Determine the [X, Y] coordinate at the center of the cell enclosing the given text.  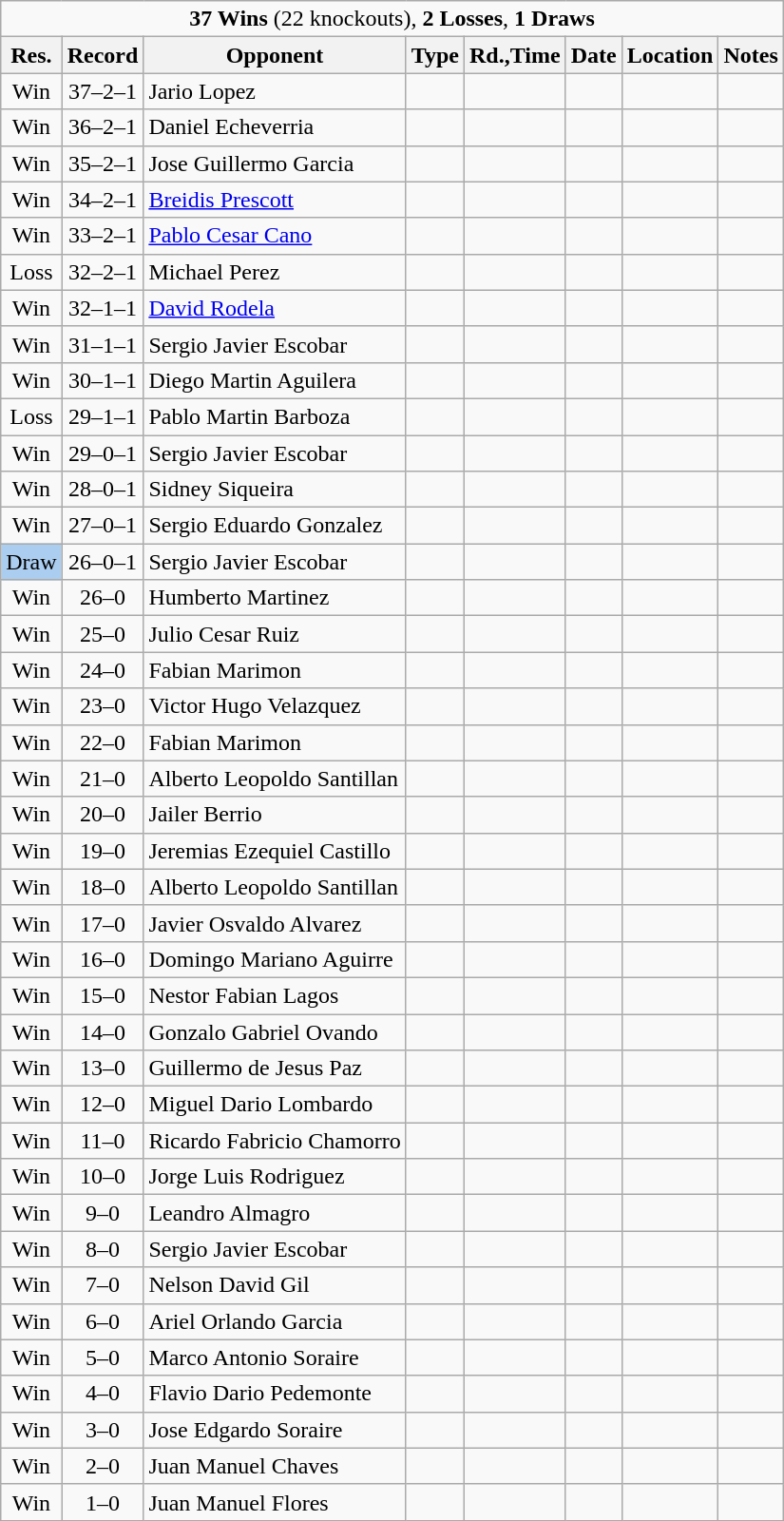
Sergio Eduardo Gonzalez [275, 526]
1–0 [103, 1502]
3–0 [103, 1430]
33–2–1 [103, 236]
Jorge Luis Rodriguez [275, 1177]
Juan Manuel Flores [275, 1502]
30–1–1 [103, 380]
Location [670, 55]
Breidis Prescott [275, 200]
7–0 [103, 1285]
32–1–1 [103, 308]
29–0–1 [103, 453]
Opponent [275, 55]
Marco Antonio Soraire [275, 1357]
19–0 [103, 851]
Jose Edgardo Soraire [275, 1430]
Jailer Berrio [275, 815]
16–0 [103, 959]
Julio Cesar Ruiz [275, 634]
Leandro Almagro [275, 1213]
Domingo Mariano Aguirre [275, 959]
11–0 [103, 1141]
28–0–1 [103, 490]
22–0 [103, 742]
Ariel Orlando Garcia [275, 1321]
Diego Martin Aguilera [275, 380]
8–0 [103, 1249]
Jario Lopez [275, 91]
32–2–1 [103, 272]
29–1–1 [103, 416]
36–2–1 [103, 127]
35–2–1 [103, 164]
Rd.,Time [515, 55]
25–0 [103, 634]
17–0 [103, 923]
13–0 [103, 1069]
15–0 [103, 995]
Nelson David Gil [275, 1285]
Flavio Dario Pedemonte [275, 1394]
Guillermo de Jesus Paz [275, 1069]
Miguel Dario Lombardo [275, 1105]
4–0 [103, 1394]
20–0 [103, 815]
24–0 [103, 670]
Res. [31, 55]
18–0 [103, 887]
Nestor Fabian Lagos [275, 995]
Michael Perez [275, 272]
Type [435, 55]
Victor Hugo Velazquez [275, 706]
37 Wins (22 knockouts), 2 Losses, 1 Draws [392, 19]
12–0 [103, 1105]
Javier Osvaldo Alvarez [275, 923]
Ricardo Fabricio Chamorro [275, 1141]
Date [593, 55]
Humberto Martinez [275, 598]
14–0 [103, 1031]
Sidney Siqueira [275, 490]
Notes [751, 55]
2–0 [103, 1466]
37–2–1 [103, 91]
27–0–1 [103, 526]
Jose Guillermo Garcia [275, 164]
21–0 [103, 779]
26–0–1 [103, 562]
Record [103, 55]
31–1–1 [103, 344]
Draw [31, 562]
9–0 [103, 1213]
10–0 [103, 1177]
Pablo Cesar Cano [275, 236]
34–2–1 [103, 200]
23–0 [103, 706]
Juan Manuel Chaves [275, 1466]
David Rodela [275, 308]
5–0 [103, 1357]
Gonzalo Gabriel Ovando [275, 1031]
Daniel Echeverria [275, 127]
Jeremias Ezequiel Castillo [275, 851]
Pablo Martin Barboza [275, 416]
6–0 [103, 1321]
26–0 [103, 598]
